Find where the given text appears and provide that cell's center as [X, Y] coordinate. 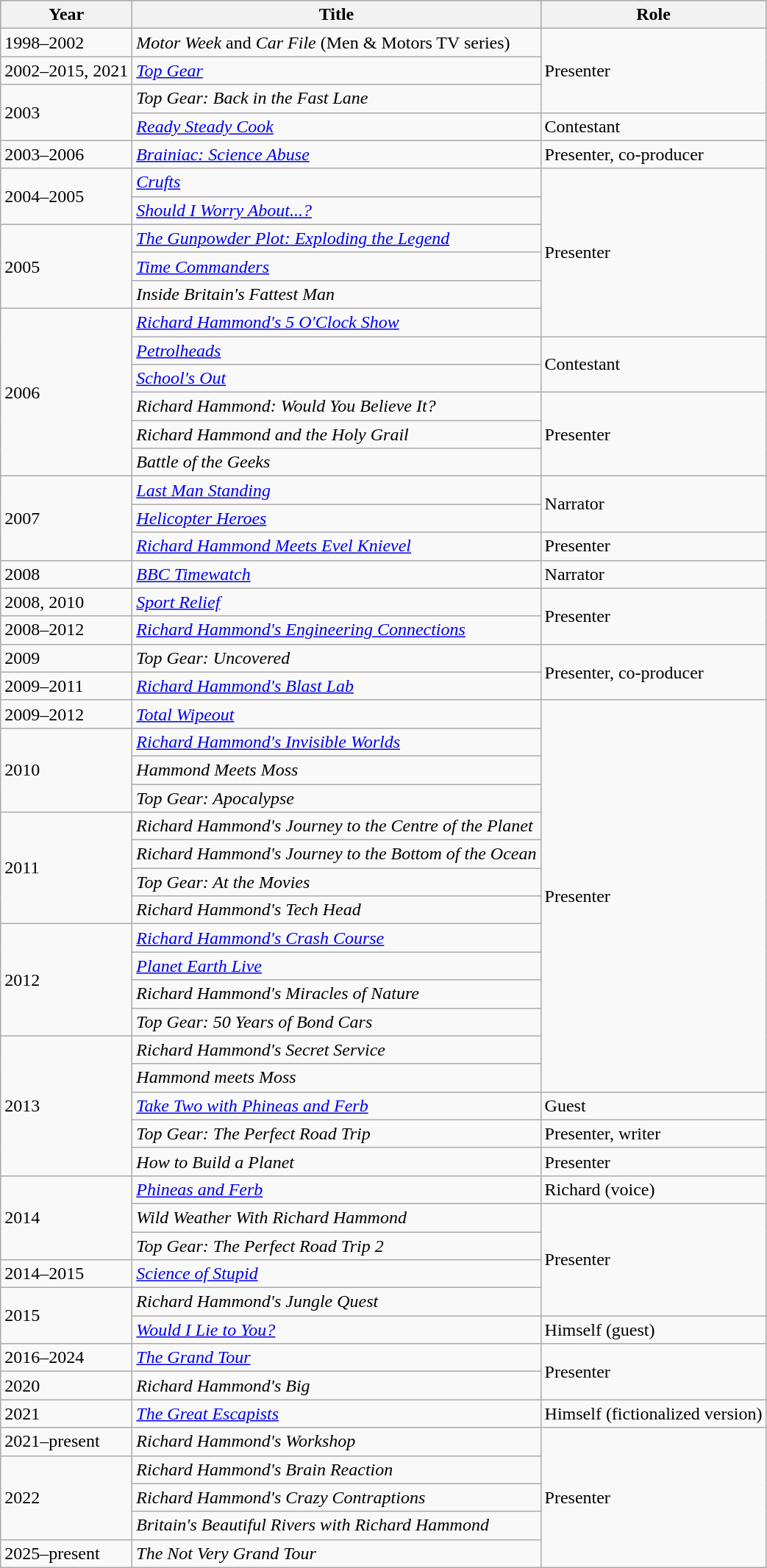
Richard Hammond's Blast Lab [337, 686]
The Gunpowder Plot: Exploding the Legend [337, 238]
Sport Relief [337, 602]
Richard Hammond Meets Evel Knievel [337, 546]
1998–2002 [66, 43]
Petrolheads [337, 351]
2005 [66, 266]
Brainiac: Science Abuse [337, 154]
2011 [66, 868]
Inside Britain's Fattest Man [337, 294]
Richard Hammond's Jungle Quest [337, 1302]
Top Gear: The Perfect Road Trip [337, 1134]
Presenter, writer [653, 1134]
Title [337, 15]
Richard Hammond's Journey to the Centre of the Planet [337, 826]
2004–2005 [66, 196]
Top Gear: The Perfect Road Trip 2 [337, 1246]
Helicopter Heroes [337, 518]
Richard Hammond's Brain Reaction [337, 1469]
Richard Hammond's Miracles of Nature [337, 994]
2020 [66, 1386]
2007 [66, 518]
2006 [66, 392]
2016–2024 [66, 1358]
Top Gear: Apocalypse [337, 798]
Wild Weather With Richard Hammond [337, 1217]
Take Two with Phineas and Ferb [337, 1106]
2003–2006 [66, 154]
Planet Earth Live [337, 966]
2009–2011 [66, 686]
Hammond meets Moss [337, 1078]
2013 [66, 1106]
The Grand Tour [337, 1358]
2025–present [66, 1553]
Richard Hammond's Secret Service [337, 1050]
2009–2012 [66, 714]
2014–2015 [66, 1274]
Richard Hammond's Journey to the Bottom of the Ocean [337, 854]
Richard Hammond's Tech Head [337, 910]
Top Gear: Uncovered [337, 658]
Guest [653, 1106]
Richard Hammond's Crash Course [337, 938]
Richard Hammond's Big [337, 1386]
Top Gear [337, 71]
Total Wipeout [337, 714]
2014 [66, 1217]
Role [653, 15]
2010 [66, 770]
BBC Timewatch [337, 574]
Top Gear: 50 Years of Bond Cars [337, 1022]
How to Build a Planet [337, 1161]
Time Commanders [337, 266]
Crufts [337, 182]
Top Gear: Back in the Fast Lane [337, 99]
2008–2012 [66, 630]
2012 [66, 980]
2009 [66, 658]
2003 [66, 112]
Should I Worry About...? [337, 210]
Richard Hammond's Workshop [337, 1442]
The Great Escapists [337, 1414]
2015 [66, 1316]
Year [66, 15]
2021 [66, 1414]
The Not Very Grand Tour [337, 1553]
2008 [66, 574]
Himself (fictionalized version) [653, 1414]
Britain's Beautiful Rivers with Richard Hammond [337, 1525]
Science of Stupid [337, 1274]
Phineas and Ferb [337, 1189]
Richard Hammond's Invisible Worlds [337, 742]
2022 [66, 1497]
School's Out [337, 379]
2021–present [66, 1442]
Would I Lie to You? [337, 1330]
Richard Hammond and the Holy Grail [337, 434]
Battle of the Geeks [337, 462]
2008, 2010 [66, 602]
Hammond Meets Moss [337, 770]
Top Gear: At the Movies [337, 882]
2002–2015, 2021 [66, 71]
Motor Week and Car File (Men & Motors TV series) [337, 43]
Richard Hammond's Engineering Connections [337, 630]
Last Man Standing [337, 490]
Richard Hammond: Would You Believe It? [337, 407]
Ready Steady Cook [337, 126]
Richard (voice) [653, 1189]
Himself (guest) [653, 1330]
Richard Hammond's Crazy Contraptions [337, 1497]
Richard Hammond's 5 O'Clock Show [337, 322]
